Determine the [x, y] coordinate at the center of the cell enclosing the given text.  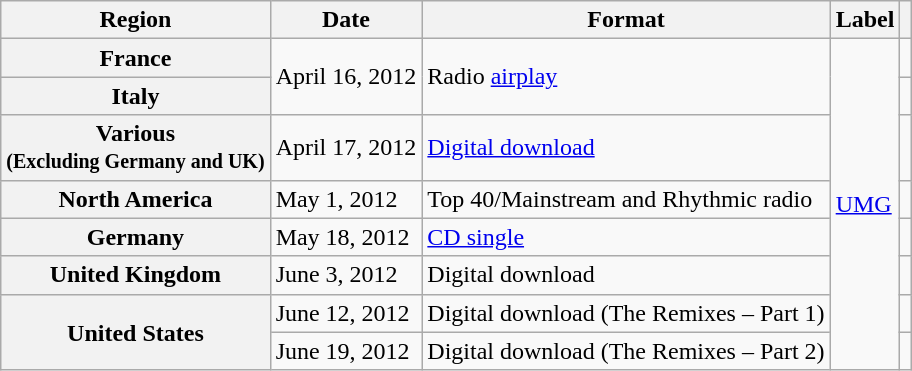
United States [136, 332]
April 16, 2012 [346, 77]
June 3, 2012 [346, 275]
Top 40/Mainstream and Rhythmic radio [626, 199]
Region [136, 20]
UMG [865, 205]
CD single [626, 237]
Label [865, 20]
May 18, 2012 [346, 237]
Format [626, 20]
June 12, 2012 [346, 313]
France [136, 58]
Radio airplay [626, 77]
Date [346, 20]
Various (Excluding Germany and UK) [136, 148]
Germany [136, 237]
Italy [136, 96]
Digital download (The Remixes – Part 2) [626, 351]
Digital download (The Remixes – Part 1) [626, 313]
May 1, 2012 [346, 199]
April 17, 2012 [346, 148]
June 19, 2012 [346, 351]
United Kingdom [136, 275]
North America [136, 199]
